From the cell containing the given text, extract its center point as [X, Y] coordinate. 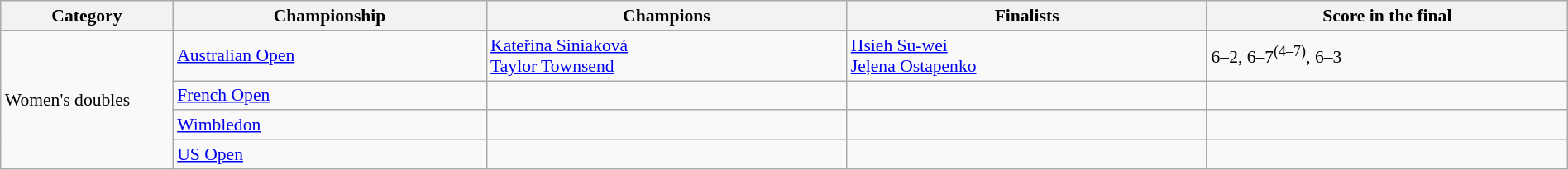
Champions [667, 16]
Wimbledon [329, 125]
Score in the final [1387, 16]
Category [87, 16]
Australian Open [329, 56]
Hsieh Su-wei Jeļena Ostapenko [1027, 56]
Championship [329, 16]
Finalists [1027, 16]
Women's doubles [87, 100]
French Open [329, 96]
US Open [329, 154]
Kateřina Siniaková Taylor Townsend [667, 56]
6–2, 6–7(4–7), 6–3 [1387, 56]
